Return (x, y) of the center of cell containing provided text 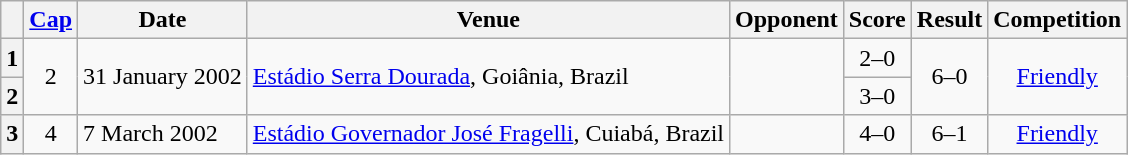
6–0 (949, 77)
Result (949, 20)
3–0 (877, 96)
4 (51, 134)
Venue (488, 20)
7 March 2002 (163, 134)
Score (877, 20)
2–0 (877, 58)
Competition (1058, 20)
Cap (51, 20)
Estádio Governador José Fragelli, Cuiabá, Brazil (488, 134)
Date (163, 20)
4–0 (877, 134)
6–1 (949, 134)
Opponent (787, 20)
31 January 2002 (163, 77)
3 (12, 134)
1 (12, 58)
Estádio Serra Dourada, Goiânia, Brazil (488, 77)
